Find where the given text appears and provide that cell's center as [x, y] coordinate. 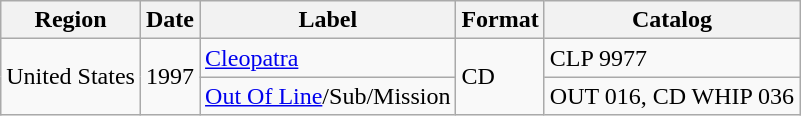
Region [71, 20]
1997 [170, 77]
Cleopatra [328, 58]
OUT 016, CD WHIP 036 [672, 96]
Format [500, 20]
United States [71, 77]
Date [170, 20]
Out Of Line/Sub/Mission [328, 96]
Label [328, 20]
CLP 9977 [672, 58]
CD [500, 77]
Catalog [672, 20]
